From the cell containing the given text, extract its center point as [x, y] coordinate. 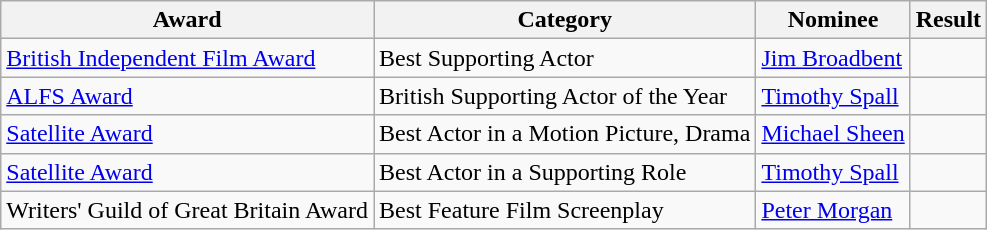
Best Actor in a Motion Picture, Drama [565, 134]
Peter Morgan [833, 210]
Result [948, 20]
Michael Sheen [833, 134]
British Independent Film Award [188, 58]
Category [565, 20]
Best Supporting Actor [565, 58]
Best Actor in a Supporting Role [565, 172]
Best Feature Film Screenplay [565, 210]
Award [188, 20]
ALFS Award [188, 96]
Writers' Guild of Great Britain Award [188, 210]
British Supporting Actor of the Year [565, 96]
Nominee [833, 20]
Jim Broadbent [833, 58]
